Search for the cell housing the specified text and yield its (x, y) center coordinate. 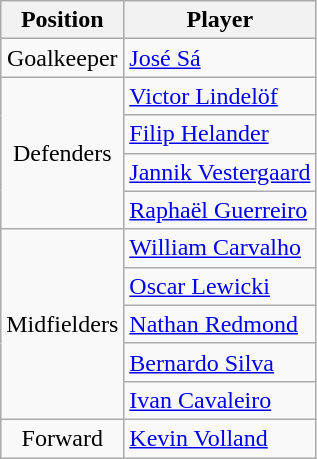
Nathan Redmond (220, 324)
Forward (62, 438)
Position (62, 20)
Player (220, 20)
Bernardo Silva (220, 362)
Midfielders (62, 324)
Goalkeeper (62, 58)
William Carvalho (220, 248)
Ivan Cavaleiro (220, 400)
Jannik Vestergaard (220, 172)
Filip Helander (220, 134)
Kevin Volland (220, 438)
Defenders (62, 153)
José Sá (220, 58)
Victor Lindelöf (220, 96)
Oscar Lewicki (220, 286)
Raphaël Guerreiro (220, 210)
